Detect which cell encompasses the target text, then output its (X, Y) center coordinate. 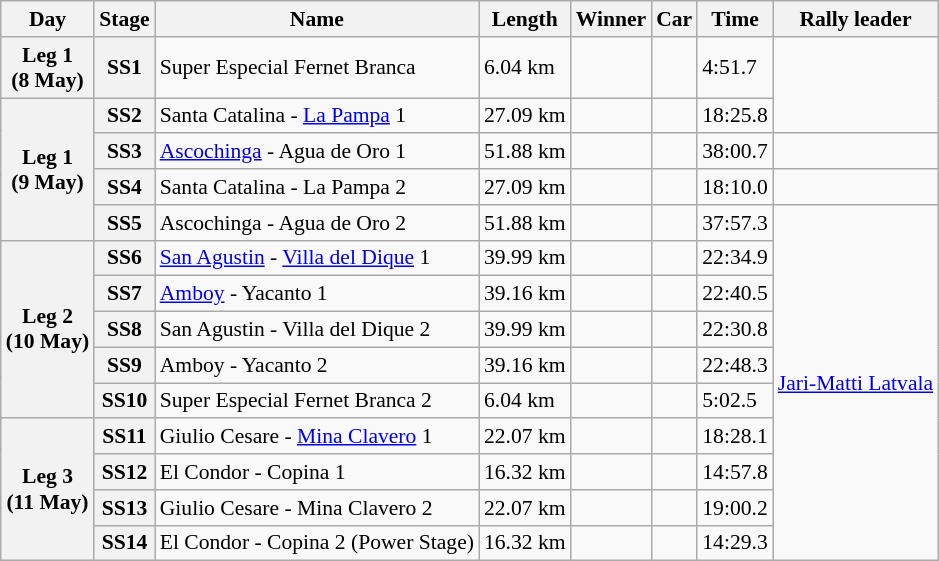
Car (674, 19)
SS6 (124, 258)
Leg 1(8 May) (48, 68)
14:57.8 (734, 472)
Super Especial Fernet Branca (317, 68)
Time (734, 19)
San Agustin - Villa del Dique 1 (317, 258)
Winner (612, 19)
37:57.3 (734, 223)
4:51.7 (734, 68)
19:00.2 (734, 508)
SS13 (124, 508)
Leg 3(11 May) (48, 490)
Amboy - Yacanto 1 (317, 294)
Stage (124, 19)
Santa Catalina - La Pampa 2 (317, 187)
22:34.9 (734, 258)
22:30.8 (734, 330)
38:00.7 (734, 152)
22:40.5 (734, 294)
18:25.8 (734, 116)
18:10.0 (734, 187)
Amboy - Yacanto 2 (317, 365)
5:02.5 (734, 401)
14:29.3 (734, 543)
Super Especial Fernet Branca 2 (317, 401)
Ascochinga - Agua de Oro 2 (317, 223)
Rally leader (856, 19)
Leg 2(10 May) (48, 329)
Day (48, 19)
SS14 (124, 543)
El Condor - Copina 2 (Power Stage) (317, 543)
SS3 (124, 152)
SS2 (124, 116)
SS7 (124, 294)
22:48.3 (734, 365)
Length (525, 19)
18:28.1 (734, 437)
Santa Catalina - La Pampa 1 (317, 116)
Jari-Matti Latvala (856, 383)
SS9 (124, 365)
San Agustin - Villa del Dique 2 (317, 330)
El Condor - Copina 1 (317, 472)
Ascochinga - Agua de Oro 1 (317, 152)
SS1 (124, 68)
Name (317, 19)
Giulio Cesare - Mina Clavero 1 (317, 437)
Leg 1(9 May) (48, 169)
Giulio Cesare - Mina Clavero 2 (317, 508)
SS11 (124, 437)
SS8 (124, 330)
SS4 (124, 187)
SS12 (124, 472)
SS10 (124, 401)
SS5 (124, 223)
